Identify which cell holds the provided text, then report its (X, Y) central coordinate. 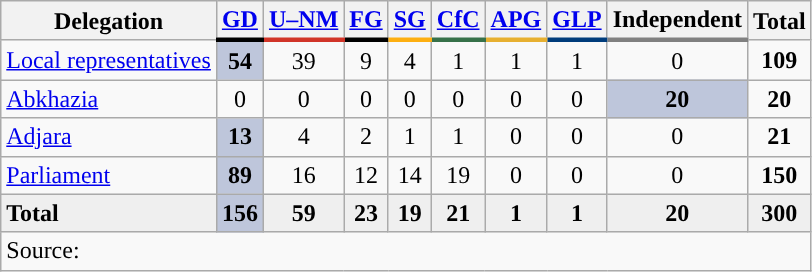
300 (780, 213)
39 (303, 60)
89 (240, 175)
109 (780, 60)
9 (366, 60)
SG (410, 21)
156 (240, 213)
Local representatives (109, 60)
Adjara (109, 137)
CfC (458, 21)
Parliament (109, 175)
150 (780, 175)
GD (240, 21)
Delegation (109, 21)
23 (366, 213)
FG (366, 21)
59 (303, 213)
12 (366, 175)
2 (366, 137)
Abkhazia (109, 99)
16 (303, 175)
14 (410, 175)
U–NM (303, 21)
Source: (406, 251)
13 (240, 137)
54 (240, 60)
Independent (677, 21)
GLP (577, 21)
APG (516, 21)
